Extract the (x, y) coordinate from the center of the cell holding the provided text.  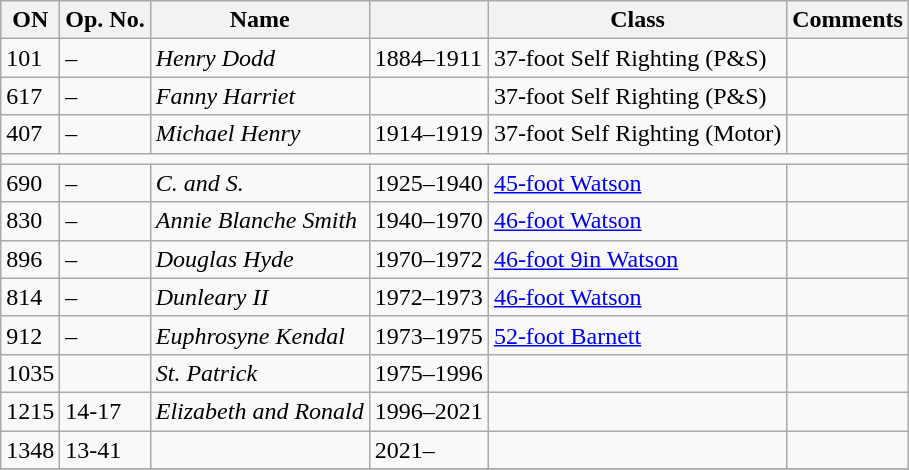
C. and S. (260, 183)
Annie Blanche Smith (260, 221)
1914–1919 (428, 134)
46-foot 9in Watson (637, 259)
1973–1975 (428, 335)
407 (30, 134)
Dunleary II (260, 297)
1970–1972 (428, 259)
1348 (30, 449)
896 (30, 259)
1972–1973 (428, 297)
Op. No. (105, 20)
37-foot Self Righting (Motor) (637, 134)
830 (30, 221)
1940–1970 (428, 221)
Euphrosyne Kendal (260, 335)
912 (30, 335)
1996–2021 (428, 411)
14-17 (105, 411)
Douglas Hyde (260, 259)
Comments (848, 20)
814 (30, 297)
Class (637, 20)
617 (30, 96)
1925–1940 (428, 183)
45-foot Watson (637, 183)
1975–1996 (428, 373)
ON (30, 20)
101 (30, 58)
Fanny Harriet (260, 96)
1215 (30, 411)
St. Patrick (260, 373)
Henry Dodd (260, 58)
Elizabeth and Ronald (260, 411)
1035 (30, 373)
Michael Henry (260, 134)
2021– (428, 449)
Name (260, 20)
13-41 (105, 449)
1884–1911 (428, 58)
52-foot Barnett (637, 335)
690 (30, 183)
